Identify which cell holds the provided text, then report its [x, y] central coordinate. 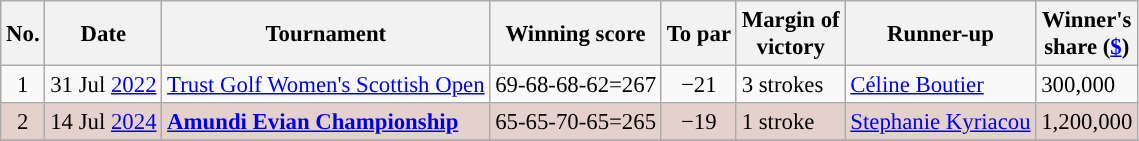
69-68-68-62=267 [576, 85]
300,000 [1087, 85]
Stephanie Kyriacou [940, 122]
To par [698, 34]
Runner-up [940, 34]
−19 [698, 122]
3 strokes [790, 85]
1 [23, 85]
Margin ofvictory [790, 34]
−21 [698, 85]
Winner'sshare ($) [1087, 34]
1 stroke [790, 122]
1,200,000 [1087, 122]
2 [23, 122]
31 Jul 2022 [104, 85]
Winning score [576, 34]
No. [23, 34]
Céline Boutier [940, 85]
Date [104, 34]
65-65-70-65=265 [576, 122]
14 Jul 2024 [104, 122]
Tournament [326, 34]
Amundi Evian Championship [326, 122]
Trust Golf Women's Scottish Open [326, 85]
